Pinpoint the cell where the given text exists, returning its [x, y] midpoint coordinate. 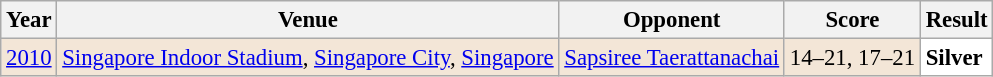
Result [956, 20]
Venue [308, 20]
Sapsiree Taerattanachai [672, 58]
Singapore Indoor Stadium, Singapore City, Singapore [308, 58]
Score [852, 20]
Silver [956, 58]
Opponent [672, 20]
2010 [29, 58]
Year [29, 20]
14–21, 17–21 [852, 58]
